Pinpoint the cell where the given text exists, returning its (x, y) midpoint coordinate. 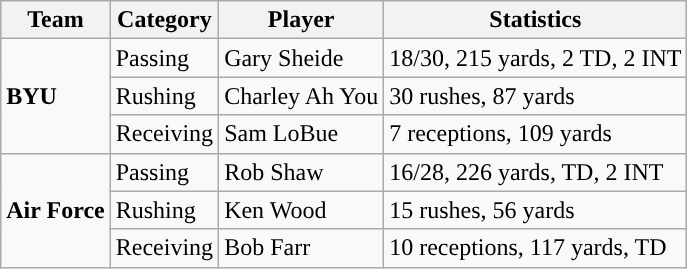
18/30, 215 yards, 2 TD, 2 INT (536, 58)
10 receptions, 117 yards, TD (536, 248)
Player (302, 20)
15 rushes, 56 yards (536, 210)
Ken Wood (302, 210)
BYU (56, 96)
Sam LoBue (302, 134)
Gary Sheide (302, 58)
Air Force (56, 210)
30 rushes, 87 yards (536, 96)
16/28, 226 yards, TD, 2 INT (536, 172)
Bob Farr (302, 248)
Category (164, 20)
Rob Shaw (302, 172)
Charley Ah You (302, 96)
Team (56, 20)
Statistics (536, 20)
7 receptions, 109 yards (536, 134)
